Capture the cell that displays the provided text and extract its [x, y] central coordinate. 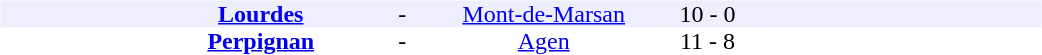
Mont-de-Marsan [544, 14]
10 - 0 [707, 14]
11 - 8 [707, 42]
Perpignan [260, 42]
Agen [544, 42]
Lourdes [260, 14]
